Detect which cell encompasses the target text, then output its (x, y) center coordinate. 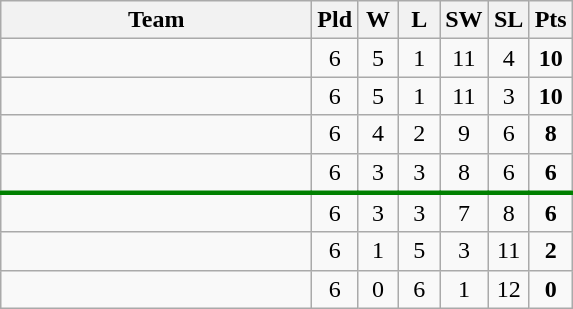
Pts (550, 20)
12 (508, 289)
9 (464, 134)
L (420, 20)
SW (464, 20)
Team (156, 20)
Pld (335, 20)
W (378, 20)
SL (508, 20)
7 (464, 213)
